Return the [x, y] coordinate for the center point of the cell that contains the specified text.  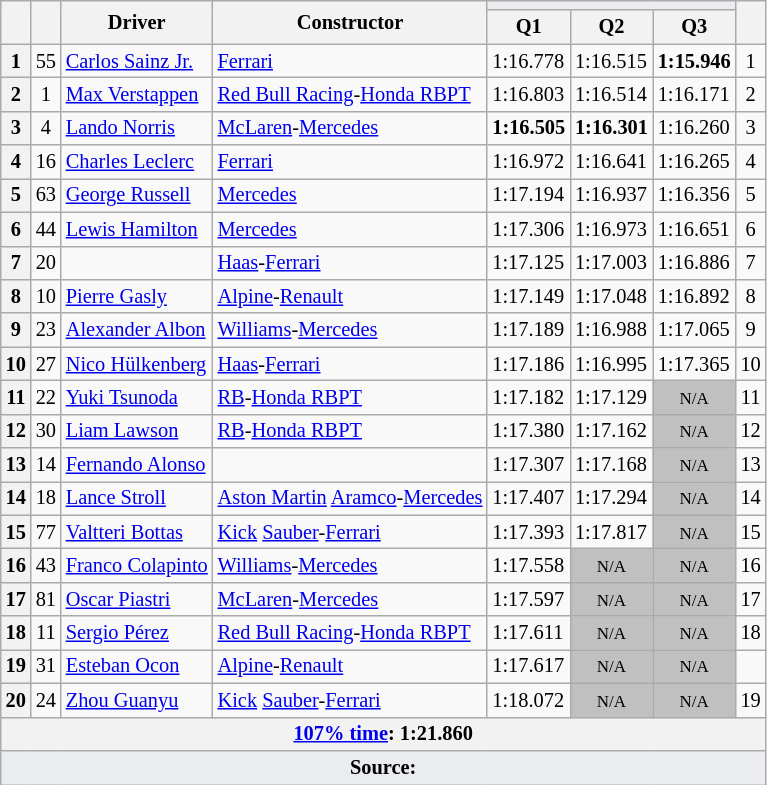
1:16.973 [612, 229]
Driver [137, 22]
31 [46, 666]
Zhou Guanyu [137, 700]
1:17.129 [612, 397]
1:17.194 [528, 195]
1:18.072 [528, 700]
1:16.651 [694, 229]
1:16.995 [612, 364]
1:16.265 [694, 162]
23 [46, 330]
1:17.365 [694, 364]
1:16.803 [528, 94]
1:16.171 [694, 94]
1:17.125 [528, 263]
1:17.003 [612, 263]
1:16.505 [528, 128]
Max Verstappen [137, 94]
1:16.301 [612, 128]
Lando Norris [137, 128]
1:17.558 [528, 565]
1:16.972 [528, 162]
Lewis Hamilton [137, 229]
30 [46, 431]
Alexander Albon [137, 330]
1:17.617 [528, 666]
1:15.946 [694, 61]
1:17.307 [528, 465]
1:17.168 [612, 465]
1:16.641 [612, 162]
1:17.065 [694, 330]
1:17.182 [528, 397]
1:16.937 [612, 195]
Valtteri Bottas [137, 532]
1:16.356 [694, 195]
107% time: 1:21.860 [384, 734]
Q3 [694, 27]
1:16.514 [612, 94]
1:16.778 [528, 61]
Sergio Pérez [137, 633]
Yuki Tsunoda [137, 397]
1:16.515 [612, 61]
1:17.306 [528, 229]
1:17.048 [612, 296]
Pierre Gasly [137, 296]
Esteban Ocon [137, 666]
Franco Colapinto [137, 565]
1:17.407 [528, 498]
24 [46, 700]
Q2 [612, 27]
1:17.380 [528, 431]
Carlos Sainz Jr. [137, 61]
22 [46, 397]
Q1 [528, 27]
1:17.186 [528, 364]
1:16.260 [694, 128]
1:17.162 [612, 431]
27 [46, 364]
1:17.611 [528, 633]
Fernando Alonso [137, 465]
1:16.988 [612, 330]
Constructor [350, 22]
1:17.189 [528, 330]
1:16.886 [694, 263]
Nico Hülkenberg [137, 364]
1:17.149 [528, 296]
1:17.817 [612, 532]
1:17.294 [612, 498]
Oscar Piastri [137, 599]
63 [46, 195]
1:17.393 [528, 532]
Source: [384, 767]
43 [46, 565]
1:17.597 [528, 599]
55 [46, 61]
1:16.892 [694, 296]
44 [46, 229]
81 [46, 599]
Aston Martin Aramco-Mercedes [350, 498]
77 [46, 532]
Lance Stroll [137, 498]
George Russell [137, 195]
Liam Lawson [137, 431]
Charles Leclerc [137, 162]
